Pinpoint the cell where the given text exists, returning its (X, Y) midpoint coordinate. 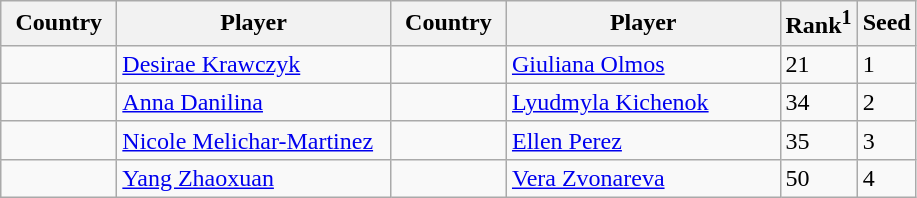
Giuliana Olmos (643, 64)
2 (886, 102)
Seed (886, 24)
3 (886, 140)
21 (818, 64)
Ellen Perez (643, 140)
Vera Zvonareva (643, 178)
Yang Zhaoxuan (254, 178)
1 (886, 64)
Anna Danilina (254, 102)
Desirae Krawczyk (254, 64)
Rank1 (818, 24)
4 (886, 178)
34 (818, 102)
50 (818, 178)
Nicole Melichar-Martinez (254, 140)
Lyudmyla Kichenok (643, 102)
35 (818, 140)
